Capture the cell that displays the provided text and extract its (X, Y) central coordinate. 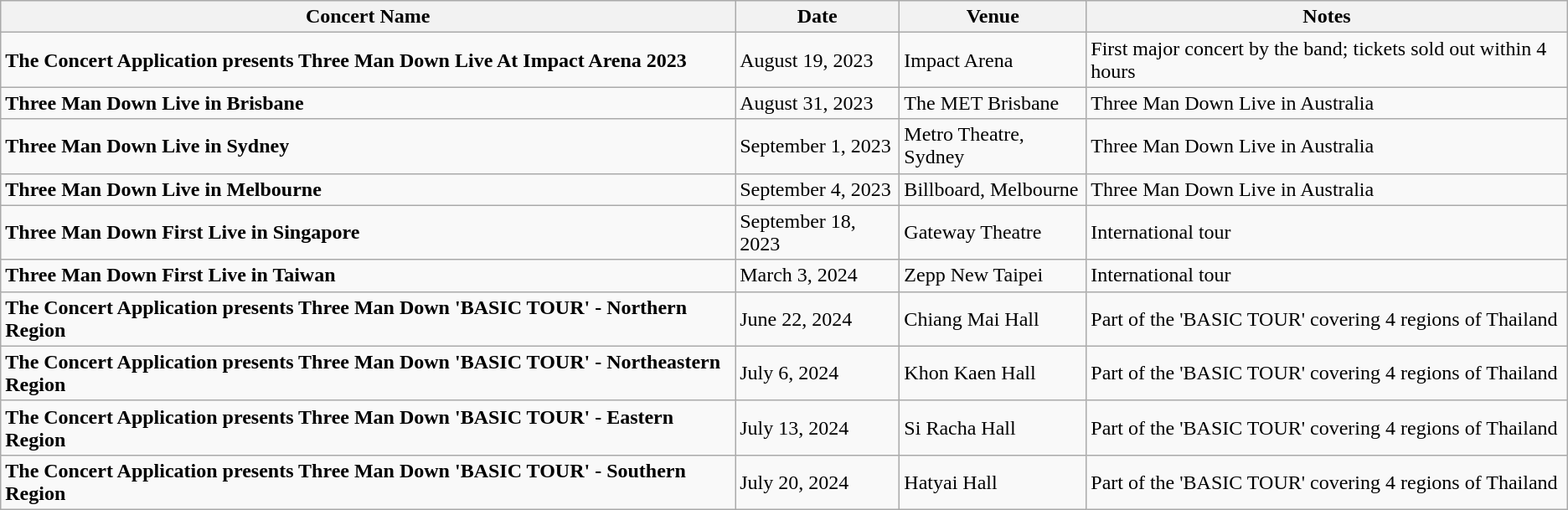
Three Man Down First Live in Singapore (369, 233)
Three Man Down Live in Brisbane (369, 103)
First major concert by the band; tickets sold out within 4 hours (1327, 60)
Si Racha Hall (993, 427)
Impact Arena (993, 60)
Zepp New Taipei (993, 276)
Venue (993, 17)
August 19, 2023 (818, 60)
August 31, 2023 (818, 103)
The MET Brisbane (993, 103)
Three Man Down Live in Sydney (369, 146)
June 22, 2024 (818, 318)
Billboard, Melbourne (993, 189)
Metro Theatre, Sydney (993, 146)
July 13, 2024 (818, 427)
Three Man Down First Live in Taiwan (369, 276)
July 6, 2024 (818, 373)
Notes (1327, 17)
The Concert Application presents Three Man Down 'BASIC TOUR' - Southern Region (369, 482)
Concert Name (369, 17)
The Concert Application presents Three Man Down Live At Impact Arena 2023 (369, 60)
September 4, 2023 (818, 189)
The Concert Application presents Three Man Down 'BASIC TOUR' - Northern Region (369, 318)
Hatyai Hall (993, 482)
Three Man Down Live in Melbourne (369, 189)
July 20, 2024 (818, 482)
September 18, 2023 (818, 233)
The Concert Application presents Three Man Down 'BASIC TOUR' - Eastern Region (369, 427)
Gateway Theatre (993, 233)
Chiang Mai Hall (993, 318)
Date (818, 17)
September 1, 2023 (818, 146)
March 3, 2024 (818, 276)
Khon Kaen Hall (993, 373)
The Concert Application presents Three Man Down 'BASIC TOUR' - Northeastern Region (369, 373)
